Return the [x, y] coordinate for the center point of the cell that contains the specified text.  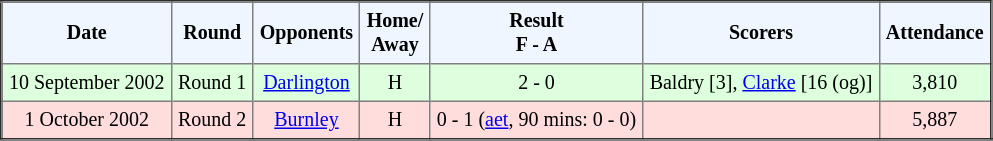
Opponents [306, 33]
Baldry [3], Clarke [16 (og)] [761, 83]
Round [212, 33]
Home/Away [395, 33]
1 October 2002 [87, 120]
0 - 1 (aet, 90 mins: 0 - 0) [536, 120]
Round 1 [212, 83]
Round 2 [212, 120]
Scorers [761, 33]
2 - 0 [536, 83]
10 September 2002 [87, 83]
Burnley [306, 120]
Date [87, 33]
Attendance [935, 33]
ResultF - A [536, 33]
Darlington [306, 83]
3,810 [935, 83]
5,887 [935, 120]
